Return the [X, Y] coordinate for the center point of the cell that contains the specified text.  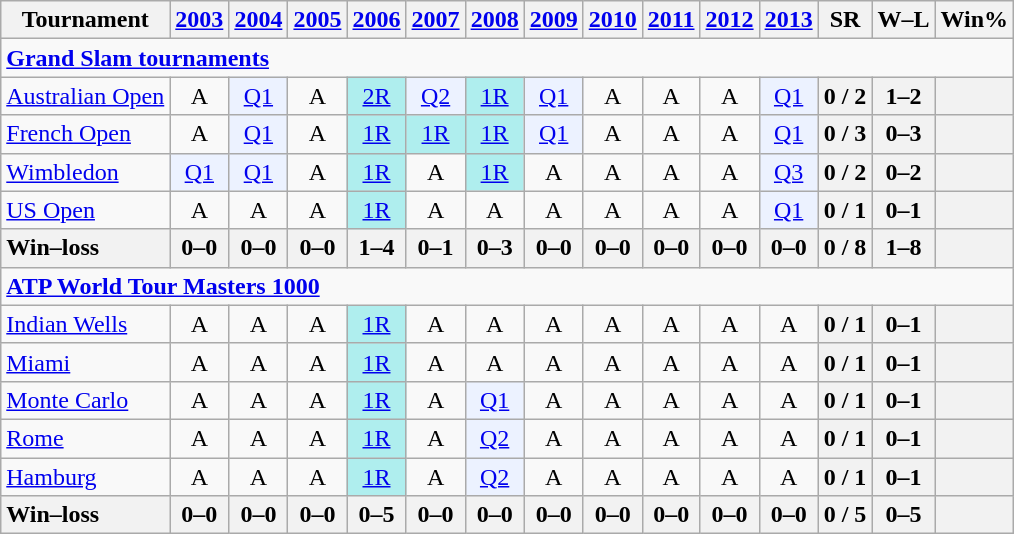
2012 [730, 20]
Australian Open [86, 96]
2011 [671, 20]
1–8 [904, 248]
SR [845, 20]
Win% [974, 20]
Wimbledon [86, 172]
French Open [86, 134]
2013 [788, 20]
Tournament [86, 20]
2003 [200, 20]
Indian Wells [86, 324]
2006 [376, 20]
Q3 [788, 172]
2005 [318, 20]
2010 [612, 20]
2004 [258, 20]
Miami [86, 362]
Hamburg [86, 477]
Rome [86, 438]
2009 [554, 20]
2008 [494, 20]
0 / 8 [845, 248]
2007 [436, 20]
1–2 [904, 96]
1–4 [376, 248]
0 / 3 [845, 134]
0 / 5 [845, 515]
US Open [86, 210]
2R [376, 96]
W–L [904, 20]
ATP World Tour Masters 1000 [508, 286]
0–2 [904, 172]
Grand Slam tournaments [508, 58]
Monte Carlo [86, 400]
